Return [X, Y] of the center of cell containing provided text 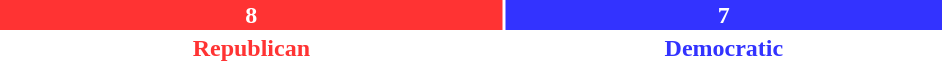
7 [724, 15]
8 [252, 15]
